Scan for the cell matching the given text and deliver its (X, Y) coordinate at center. 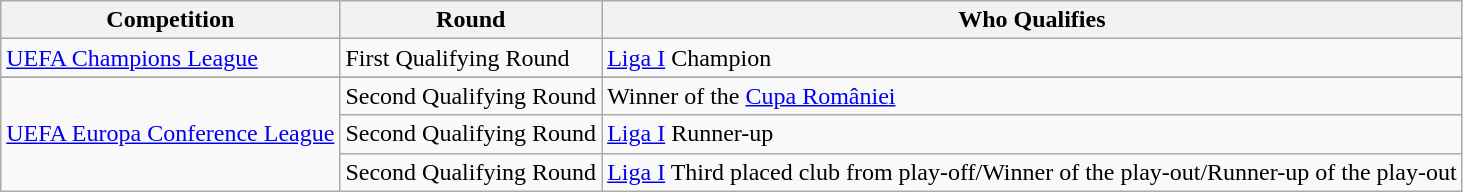
UEFA Champions League (170, 58)
Competition (170, 20)
Liga I Third placed club from play-off/Winner of the play-out/Runner-up of the play-out (1032, 172)
Round (471, 20)
Who Qualifies (1032, 20)
Liga I Runner-up (1032, 134)
Liga I Champion (1032, 58)
Winner of the Cupa României (1032, 96)
UEFA Europa Conference League (170, 134)
First Qualifying Round (471, 58)
